Scan for the cell matching the given text and deliver its (x, y) coordinate at center. 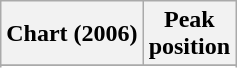
Peakposition (189, 34)
Chart (2006) (72, 34)
